Locate the cell with the specified text and output its [X, Y] center coordinate. 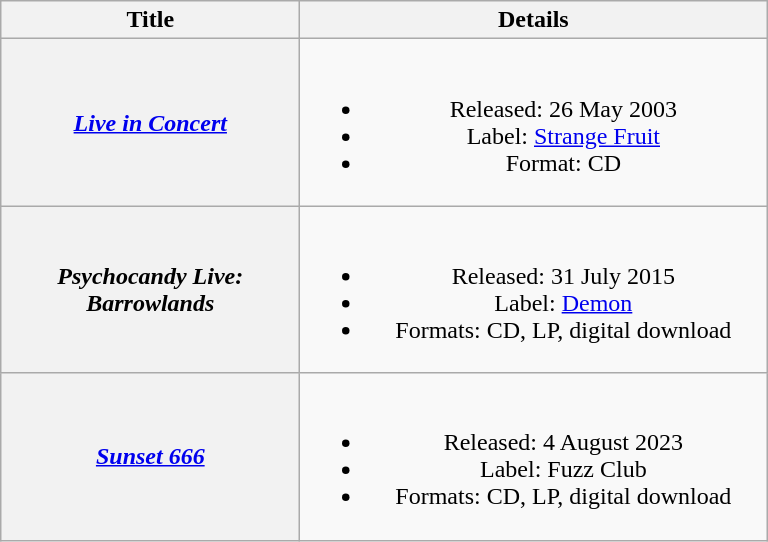
Psychocandy Live: Barrowlands [150, 290]
Sunset 666 [150, 456]
Released: 26 May 2003Label: Strange FruitFormat: CD [534, 122]
Details [534, 20]
Title [150, 20]
Released: 31 July 2015Label: DemonFormats: CD, LP, digital download [534, 290]
Live in Concert [150, 122]
Released: 4 August 2023Label: Fuzz ClubFormats: CD, LP, digital download [534, 456]
